Return [x, y] of the center of cell containing provided text 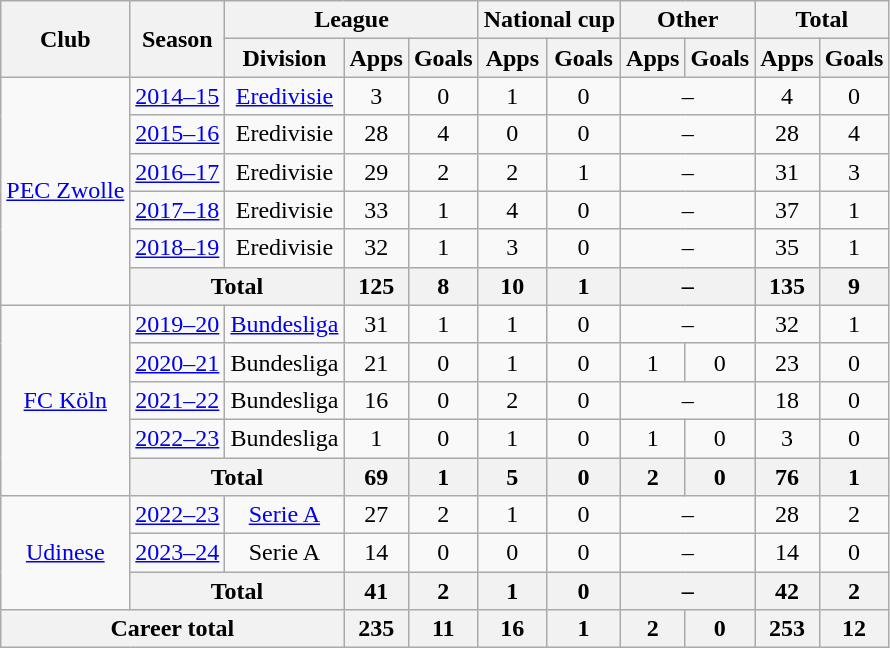
2014–15 [178, 96]
2020–21 [178, 362]
Season [178, 39]
37 [787, 210]
FC Köln [66, 400]
Club [66, 39]
23 [787, 362]
Other [688, 20]
12 [854, 629]
2017–18 [178, 210]
2019–20 [178, 324]
2015–16 [178, 134]
Udinese [66, 553]
Career total [172, 629]
69 [376, 477]
National cup [549, 20]
PEC Zwolle [66, 191]
8 [443, 286]
2023–24 [178, 553]
11 [443, 629]
135 [787, 286]
27 [376, 515]
35 [787, 248]
42 [787, 591]
125 [376, 286]
10 [512, 286]
41 [376, 591]
235 [376, 629]
76 [787, 477]
5 [512, 477]
2018–19 [178, 248]
253 [787, 629]
33 [376, 210]
29 [376, 172]
2021–22 [178, 400]
Division [284, 58]
2016–17 [178, 172]
21 [376, 362]
18 [787, 400]
9 [854, 286]
League [352, 20]
